Scan for the cell matching the given text and deliver its [X, Y] coordinate at center. 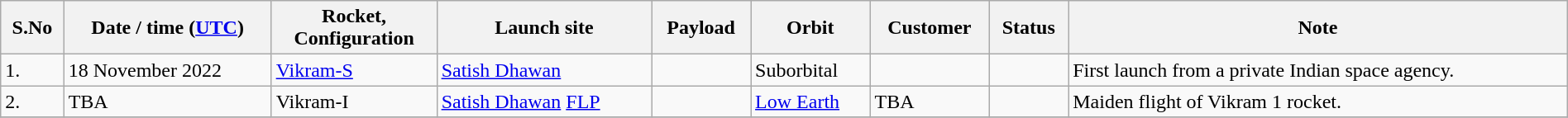
Launch site [544, 28]
Satish Dhawan [544, 70]
2. [32, 101]
Satish Dhawan FLP [544, 101]
18 November 2022 [167, 70]
Date / time (UTC) [167, 28]
Vikram-I [354, 101]
Maiden flight of Vikram 1 rocket. [1318, 101]
Note [1318, 28]
Customer [930, 28]
Vikram-S [354, 70]
S.No [32, 28]
Payload [701, 28]
Low Earth [810, 101]
First launch from a private Indian space agency. [1318, 70]
Orbit [810, 28]
Suborbital [810, 70]
Rocket,Configuration [354, 28]
Status [1029, 28]
1. [32, 70]
